From the cell containing the given text, extract its center point as (x, y) coordinate. 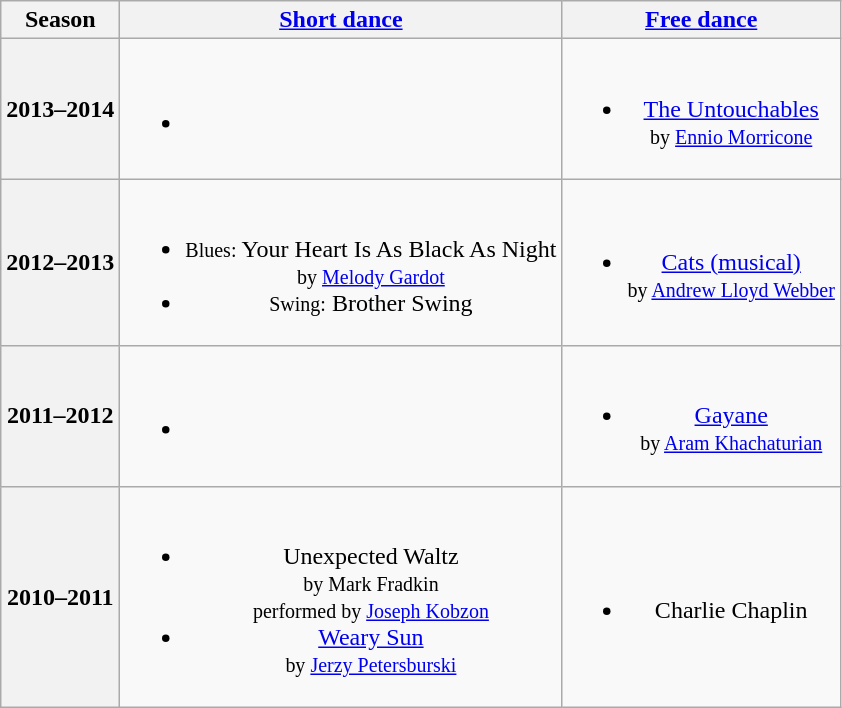
Gayane by Aram Khachaturian (701, 416)
2011–2012 (60, 416)
Cats (musical) by Andrew Lloyd Webber (701, 262)
Free dance (701, 20)
Charlie Chaplin (701, 596)
Short dance (341, 20)
2010–2011 (60, 596)
Blues: Your Heart Is As Black As Night by Melody Gardot Swing: Brother Swing (341, 262)
Season (60, 20)
2012–2013 (60, 262)
2013–2014 (60, 109)
Unexpected Waltz by Mark Fradkin performed by Joseph Kobzon Weary Sun by Jerzy Petersburski (341, 596)
The Untouchables by Ennio Morricone (701, 109)
